Determine the (x, y) coordinate at the center of the cell enclosing the given text.  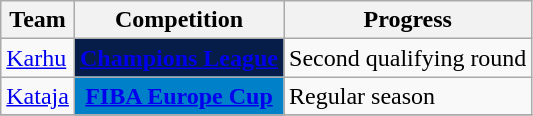
Competition (178, 20)
FIBA Europe Cup (178, 96)
Team (38, 20)
Kataja (38, 96)
Regular season (408, 96)
Second qualifying round (408, 58)
Progress (408, 20)
Karhu (38, 58)
Champions League (178, 58)
